Return [x, y] of the center of cell containing provided text 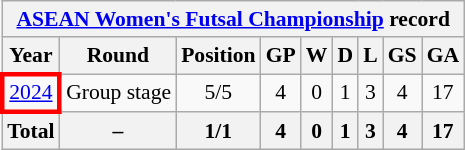
Position [218, 56]
1/1 [218, 132]
W [317, 56]
D [345, 56]
Round [118, 56]
L [370, 56]
GA [444, 56]
GS [402, 56]
Year [30, 56]
Total [30, 132]
– [118, 132]
GP [281, 56]
ASEAN Women's Futsal Championship record [233, 19]
Group stage [118, 94]
2024 [30, 94]
5/5 [218, 94]
